Search for the cell housing the specified text and yield its [X, Y] center coordinate. 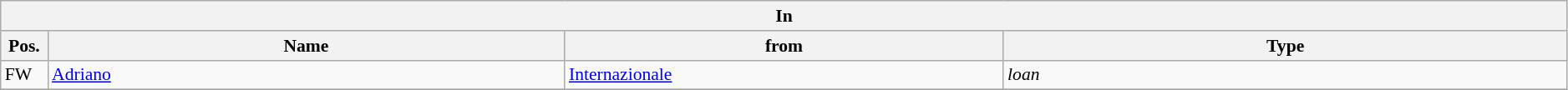
Type [1285, 46]
loan [1285, 75]
FW [24, 75]
Adriano [306, 75]
In [784, 16]
Pos. [24, 46]
Internazionale [784, 75]
from [784, 46]
Name [306, 46]
